Find where the given text appears and provide that cell's center as (x, y) coordinate. 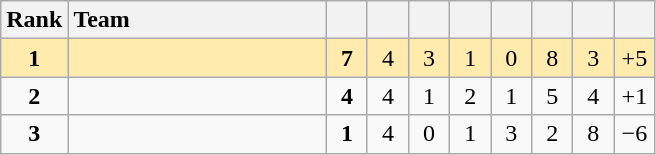
Rank (34, 20)
−6 (634, 134)
Team (198, 20)
5 (552, 96)
7 (346, 58)
+1 (634, 96)
+5 (634, 58)
